For the text-containing cell, return its midpoint in (X, Y) coordinate format. 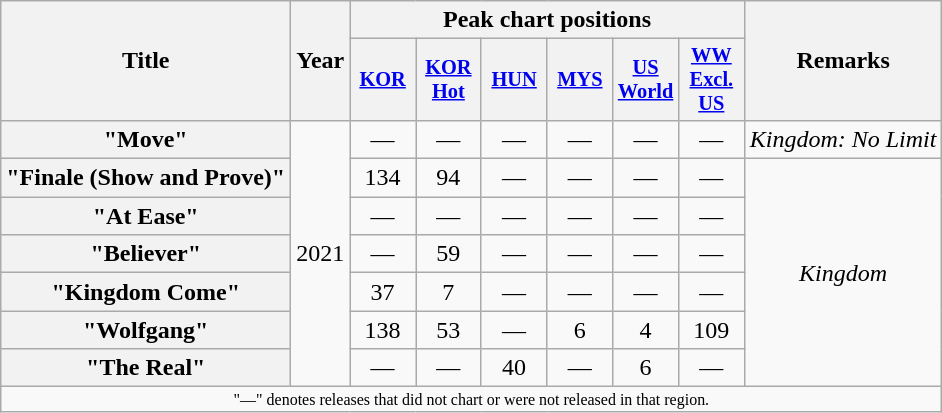
"Wolfgang" (146, 330)
7 (449, 292)
40 (514, 368)
134 (383, 178)
4 (646, 330)
WWExcl.US (711, 80)
MYS (580, 80)
"Move" (146, 139)
Remarks (843, 61)
94 (449, 178)
53 (449, 330)
2021 (320, 253)
USWorld (646, 80)
"The Real" (146, 368)
138 (383, 330)
"Kingdom Come" (146, 292)
Title (146, 61)
Peak chart positions (547, 20)
HUN (514, 80)
Kingdom: No Limit (843, 139)
37 (383, 292)
"Finale (Show and Prove)" (146, 178)
"—" denotes releases that did not chart or were not released in that region. (472, 399)
"At Ease" (146, 216)
KOR (383, 80)
Kingdom (843, 273)
Year (320, 61)
KORHot (449, 80)
"Believer" (146, 254)
59 (449, 254)
109 (711, 330)
